Identify which cell holds the provided text, then report its [x, y] central coordinate. 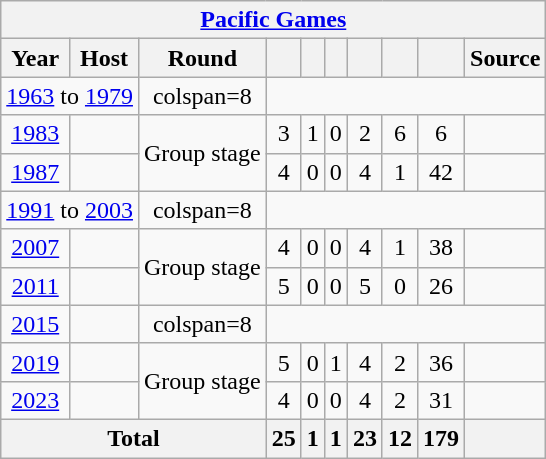
2019 [36, 362]
26 [442, 286]
23 [364, 438]
Source [506, 58]
38 [442, 248]
2007 [36, 248]
Round [202, 58]
36 [442, 362]
Year [36, 58]
1991 to 2003 [70, 210]
Total [134, 438]
2015 [36, 324]
2023 [36, 400]
3 [284, 134]
2011 [36, 286]
1983 [36, 134]
25 [284, 438]
1987 [36, 172]
42 [442, 172]
Pacific Games [274, 20]
1963 to 1979 [70, 96]
12 [400, 438]
Host [104, 58]
179 [442, 438]
31 [442, 400]
